Detect which cell encompasses the target text, then output its (x, y) center coordinate. 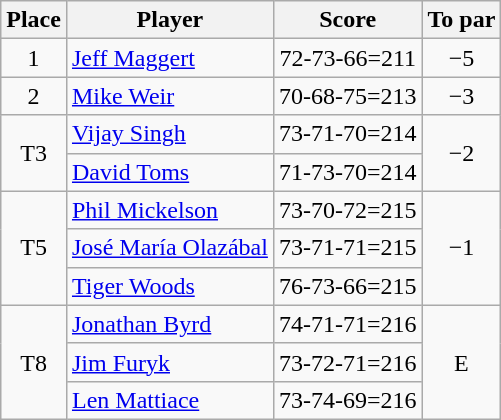
José María Olazábal (170, 248)
1 (34, 58)
76-73-66=215 (348, 286)
Jeff Maggert (170, 58)
Jim Furyk (170, 362)
T8 (34, 362)
73-71-71=215 (348, 248)
Place (34, 20)
Player (170, 20)
72-73-66=211 (348, 58)
71-73-70=214 (348, 172)
Phil Mickelson (170, 210)
David Toms (170, 172)
73-71-70=214 (348, 134)
−3 (462, 96)
73-70-72=215 (348, 210)
E (462, 362)
70-68-75=213 (348, 96)
Vijay Singh (170, 134)
Jonathan Byrd (170, 324)
−1 (462, 248)
T3 (34, 153)
T5 (34, 248)
Tiger Woods (170, 286)
73-72-71=216 (348, 362)
−5 (462, 58)
Mike Weir (170, 96)
Score (348, 20)
2 (34, 96)
74-71-71=216 (348, 324)
−2 (462, 153)
Len Mattiace (170, 400)
To par (462, 20)
73-74-69=216 (348, 400)
